Find where the given text appears and provide that cell's center as [x, y] coordinate. 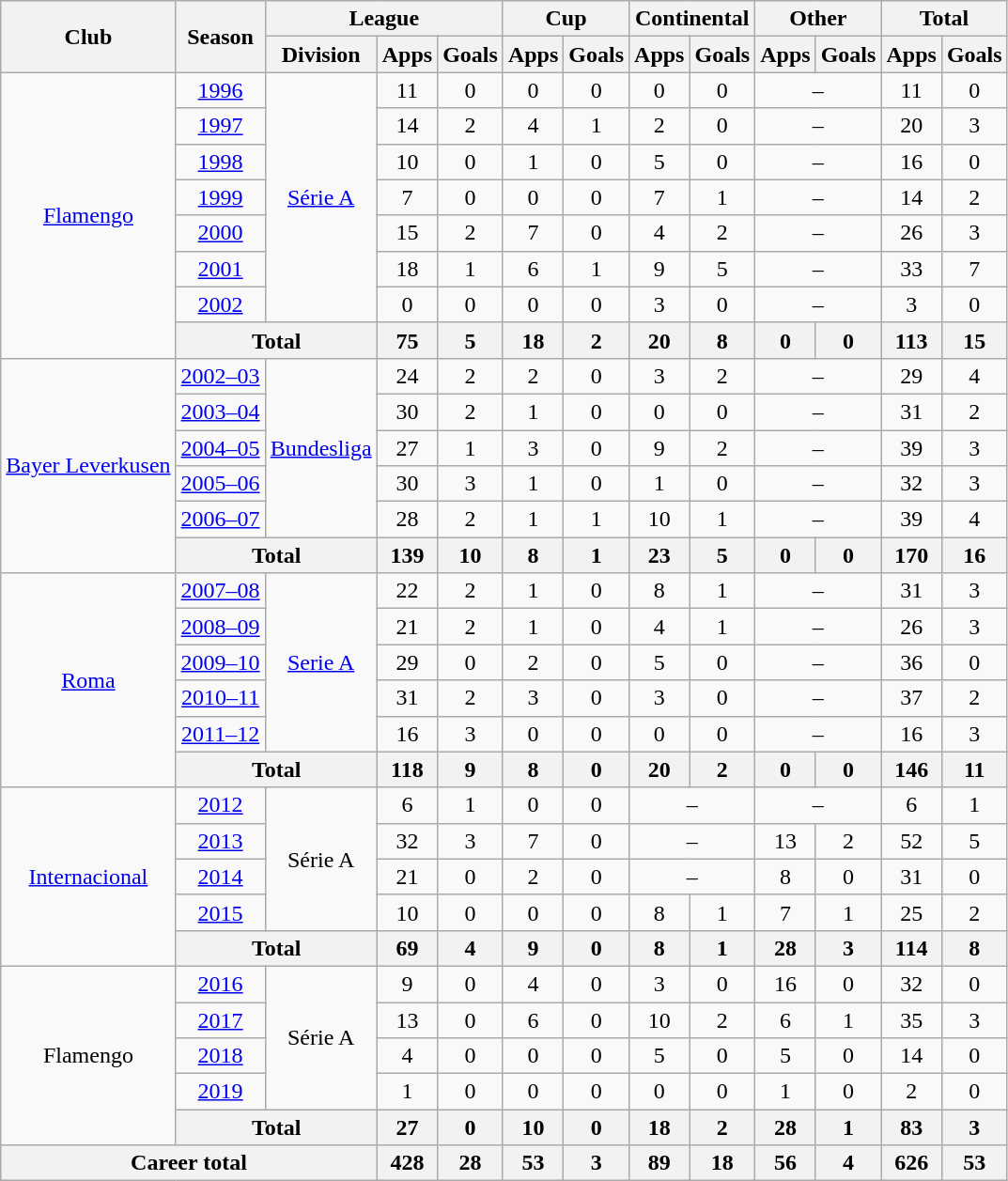
23 [659, 555]
1996 [220, 90]
2015 [220, 912]
113 [911, 340]
2006–07 [220, 520]
Bundesliga [321, 447]
170 [911, 555]
2003–04 [220, 412]
56 [785, 1163]
2017 [220, 1019]
Season [220, 37]
146 [911, 769]
2008–09 [220, 627]
2009–10 [220, 662]
25 [911, 912]
2002–03 [220, 376]
2010–11 [220, 698]
2001 [220, 269]
Continental [692, 19]
Cup [566, 19]
2019 [220, 1092]
Division [321, 54]
36 [911, 662]
139 [407, 555]
Career total [189, 1163]
22 [407, 591]
Other [818, 19]
75 [407, 340]
52 [911, 841]
1997 [220, 126]
2007–08 [220, 591]
35 [911, 1019]
83 [911, 1127]
33 [911, 269]
1998 [220, 162]
2004–05 [220, 448]
2005–06 [220, 484]
2002 [220, 304]
Bayer Leverkusen [88, 465]
2013 [220, 841]
2016 [220, 984]
626 [911, 1163]
118 [407, 769]
Club [88, 37]
Serie A [321, 662]
2018 [220, 1056]
2011–12 [220, 734]
89 [659, 1163]
428 [407, 1163]
League [383, 19]
2012 [220, 805]
37 [911, 698]
Roma [88, 680]
69 [407, 948]
1999 [220, 197]
Internacional [88, 877]
2000 [220, 233]
24 [407, 376]
2014 [220, 877]
114 [911, 948]
